From the cell containing the given text, extract its center point as [X, Y] coordinate. 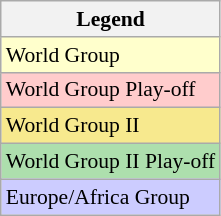
World Group Play-off [111, 90]
World Group II [111, 126]
Europe/Africa Group [111, 197]
Legend [111, 19]
World Group [111, 55]
World Group II Play-off [111, 162]
